Pinpoint the cell where the given text exists, returning its (x, y) midpoint coordinate. 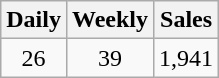
Daily (34, 20)
Weekly (110, 20)
1,941 (186, 58)
39 (110, 58)
26 (34, 58)
Sales (186, 20)
